Return [X, Y] of the center of cell containing provided text 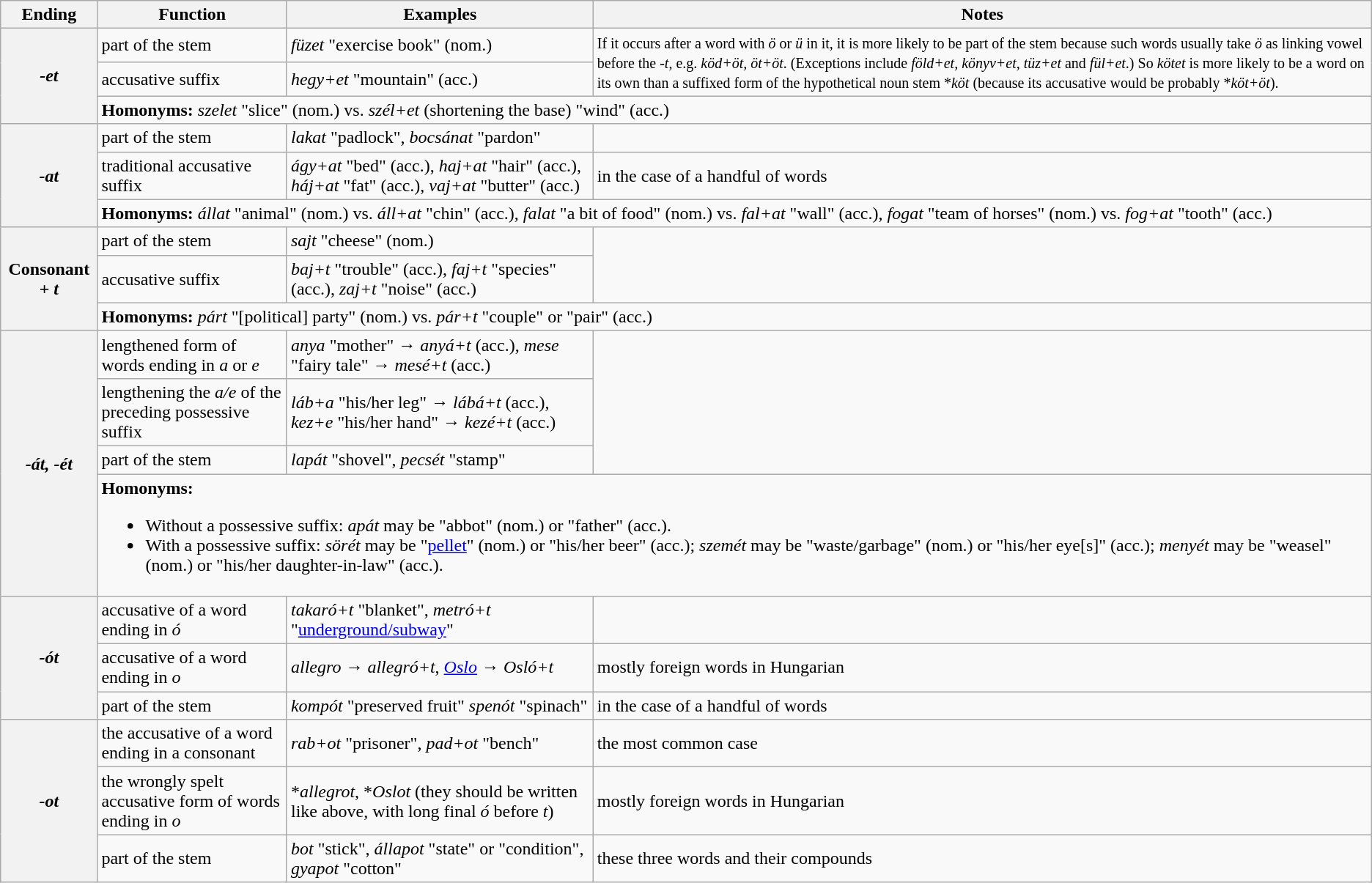
anya "mother" → anyá+t (acc.), mese "fairy tale" → mesé+t (acc.) [440, 355]
*allegrot, *Oslot (they should be written like above, with long final ó before t) [440, 801]
füzet "exercise book" (nom.) [440, 45]
lakat "padlock", bocsánat "pardon" [440, 138]
-ot [49, 801]
takaró+t "blanket", metró+t "underground/subway" [440, 620]
accusative of a word ending in ó [192, 620]
Function [192, 15]
these three words and their compounds [982, 859]
lengthening the a/e of the preceding possessive suffix [192, 412]
-at [49, 176]
Homonyms: párt "[political] party" (nom.) vs. pár+t "couple" or "pair" (acc.) [734, 317]
kompót "preserved fruit" spenót "spinach" [440, 706]
the accusative of a word ending in a consonant [192, 743]
lengthened form of words ending in a or e [192, 355]
baj+t "trouble" (acc.), faj+t "species" (acc.), zaj+t "noise" (acc.) [440, 278]
Ending [49, 15]
-ót [49, 658]
the most common case [982, 743]
Homonyms: szelet "slice" (nom.) vs. szél+et (shortening the base) "wind" (acc.) [734, 110]
Consonant + t [49, 278]
lapát "shovel", pecsét "stamp" [440, 459]
traditional accusative suffix [192, 176]
the wrongly spelt accusative form of words ending in o [192, 801]
bot "stick", állapot "state" or "condition", gyapot "cotton" [440, 859]
ágy+at "bed" (acc.), haj+at "hair" (acc.), háj+at "fat" (acc.), vaj+at "butter" (acc.) [440, 176]
rab+ot "prisoner", pad+ot "bench" [440, 743]
-át, -ét [49, 463]
accusative of a word ending in o [192, 668]
Notes [982, 15]
láb+a "his/her leg" → lábá+t (acc.), kez+e "his/her hand" → kezé+t (acc.) [440, 412]
hegy+et "mountain" (acc.) [440, 79]
sajt "cheese" (nom.) [440, 241]
-et [49, 76]
Examples [440, 15]
allegro → allegró+t, Oslo → Osló+t [440, 668]
